Detect which cell encompasses the target text, then output its [x, y] center coordinate. 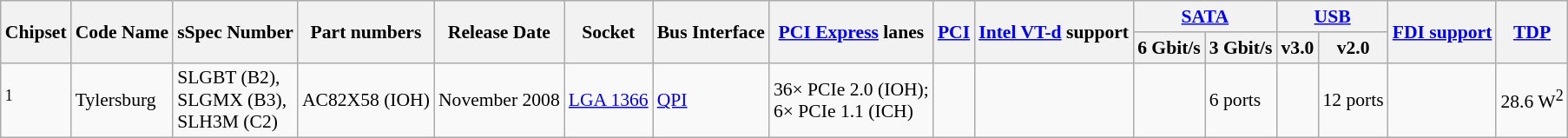
Code Name [122, 31]
6 ports [1242, 101]
6 Gbit/s [1169, 48]
Tylersburg [122, 101]
Chipset [36, 31]
TDP [1532, 31]
v2.0 [1353, 48]
3 Gbit/s [1242, 48]
v3.0 [1298, 48]
12 ports [1353, 101]
PCI Express lanes [851, 31]
LGA 1366 [609, 101]
PCI [953, 31]
Part numbers [366, 31]
36× PCIe 2.0 (IOH);6× PCIe 1.1 (ICH) [851, 101]
November 2008 [499, 101]
AC82X58 (IOH) [366, 101]
Socket [609, 31]
USB [1333, 16]
28.6 W2 [1532, 101]
Bus Interface [711, 31]
FDI support [1443, 31]
1 [36, 101]
SLGBT (B2),SLGMX (B3),SLH3M (C2) [235, 101]
Release Date [499, 31]
Intel VT-d support [1054, 31]
QPI [711, 101]
sSpec Number [235, 31]
SATA [1205, 16]
